Determine the (x, y) coordinate at the center of the cell enclosing the given text.  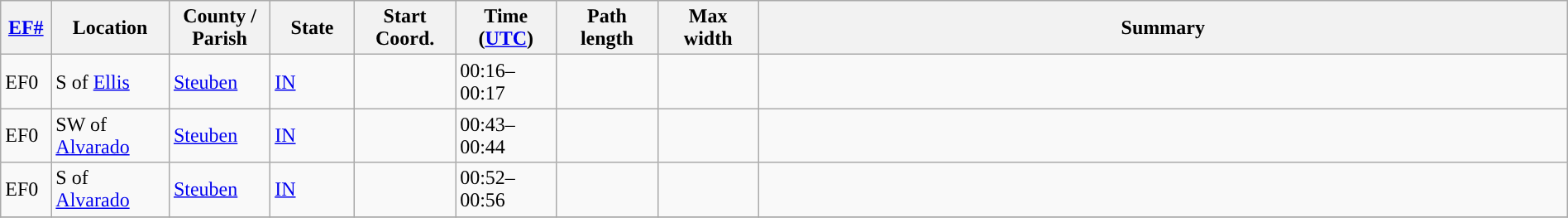
County / Parish (219, 28)
00:52–00:56 (506, 189)
S of Ellis (111, 81)
Max width (708, 28)
00:43–00:44 (506, 136)
S of Alvarado (111, 189)
Location (111, 28)
Summary (1163, 28)
State (313, 28)
Time (UTC) (506, 28)
SW of Alvarado (111, 136)
EF# (26, 28)
00:16–00:17 (506, 81)
Start Coord. (404, 28)
Path length (607, 28)
